Return the [x, y] coordinate for the center point of the cell that contains the specified text.  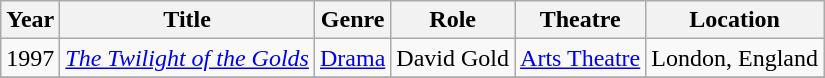
Title [188, 20]
1997 [30, 58]
Role [453, 20]
London, England [735, 58]
Year [30, 20]
Drama [352, 58]
David Gold [453, 58]
Arts Theatre [580, 58]
Genre [352, 20]
The Twilight of the Golds [188, 58]
Location [735, 20]
Theatre [580, 20]
